Determine the (x, y) coordinate at the center of the cell enclosing the given text.  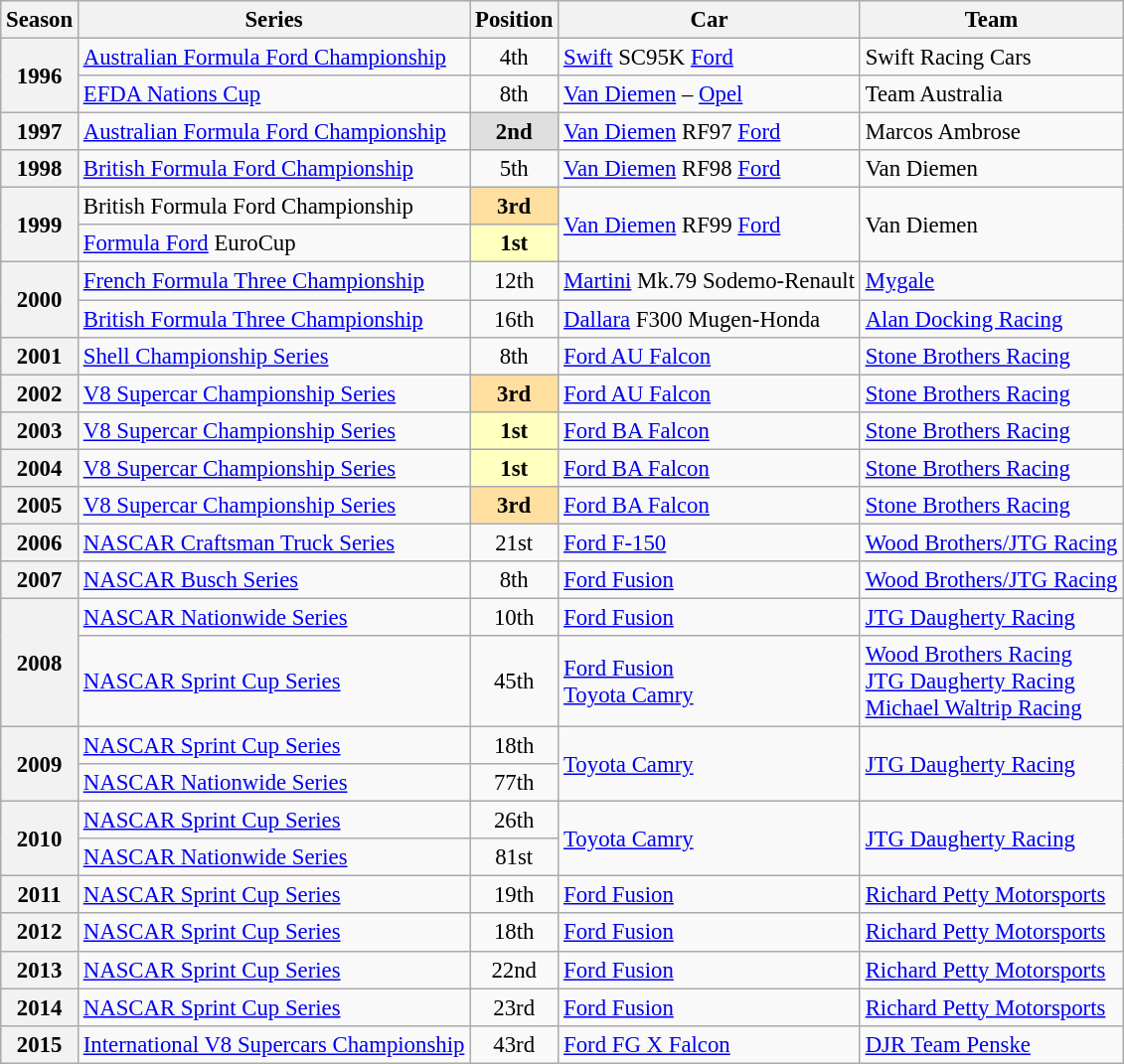
77th (515, 783)
NASCAR Busch Series (273, 580)
2005 (40, 506)
2012 (40, 933)
23rd (515, 1007)
2004 (40, 468)
26th (515, 821)
Mygale (991, 281)
2006 (40, 542)
Shell Championship Series (273, 356)
2002 (40, 393)
2010 (40, 838)
2003 (40, 430)
1998 (40, 169)
2011 (40, 895)
British Formula Three Championship (273, 319)
1996 (40, 76)
Ford Fusion Toyota Camry (710, 682)
Formula Ford EuroCup (273, 243)
10th (515, 617)
21st (515, 542)
2001 (40, 356)
2014 (40, 1007)
Swift SC95K Ford (710, 58)
2nd (515, 132)
Dallara F300 Mugen-Honda (710, 319)
16th (515, 319)
Wood Brothers Racing JTG Daugherty Racing Michael Waltrip Racing (991, 682)
5th (515, 169)
French Formula Three Championship (273, 281)
Martini Mk.79 Sodemo-Renault (710, 281)
43rd (515, 1044)
Season (40, 20)
Van Diemen RF98 Ford (710, 169)
4th (515, 58)
2000 (40, 300)
International V8 Supercars Championship (273, 1044)
Team (991, 20)
45th (515, 682)
19th (515, 895)
Car (710, 20)
2013 (40, 970)
Swift Racing Cars (991, 58)
81st (515, 857)
Van Diemen RF97 Ford (710, 132)
2007 (40, 580)
NASCAR Craftsman Truck Series (273, 542)
Series (273, 20)
Ford F-150 (710, 542)
Position (515, 20)
Team Australia (991, 94)
Ford FG X Falcon (710, 1044)
12th (515, 281)
Van Diemen – Opel (710, 94)
1997 (40, 132)
EFDA Nations Cup (273, 94)
Alan Docking Racing (991, 319)
2015 (40, 1044)
1999 (40, 225)
22nd (515, 970)
DJR Team Penske (991, 1044)
Marcos Ambrose (991, 132)
Van Diemen RF99 Ford (710, 225)
2008 (40, 662)
2009 (40, 765)
